Scan for the cell matching the given text and deliver its (X, Y) coordinate at center. 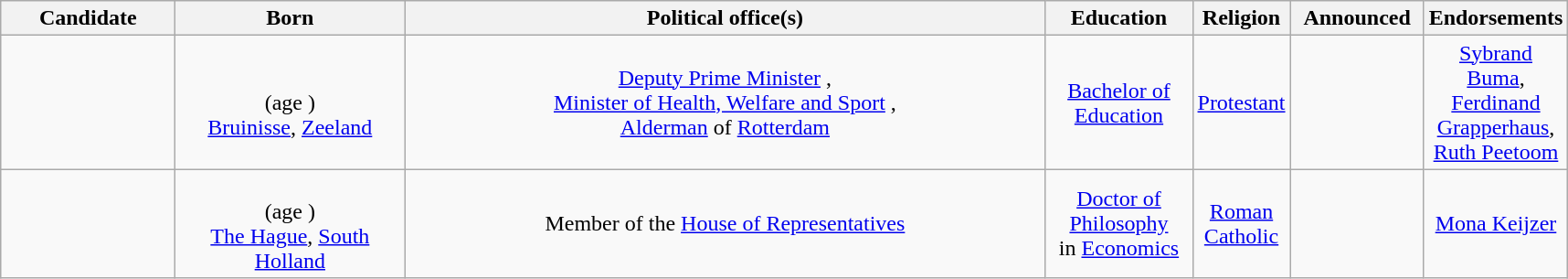
(age )The Hague, South Holland (291, 223)
Education (1118, 18)
Sybrand Buma,Ferdinand Grapperhaus,Ruth Peetoom (1496, 102)
Roman Catholic (1241, 223)
Political office(s) (726, 18)
Religion (1241, 18)
Announced (1357, 18)
Born (291, 18)
Member of the House of Representatives (726, 223)
Deputy Prime Minister ,Minister of Health, Welfare and Sport ,Alderman of Rotterdam (726, 102)
Mona Keijzer (1496, 223)
Endorsements (1496, 18)
Bachelor of Education (1118, 102)
(age )Bruinisse, Zeeland (291, 102)
Candidate (88, 18)
Protestant (1241, 102)
Doctor of Philosophyin Economics (1118, 223)
